Pinpoint the cell where the given text exists, returning its [x, y] midpoint coordinate. 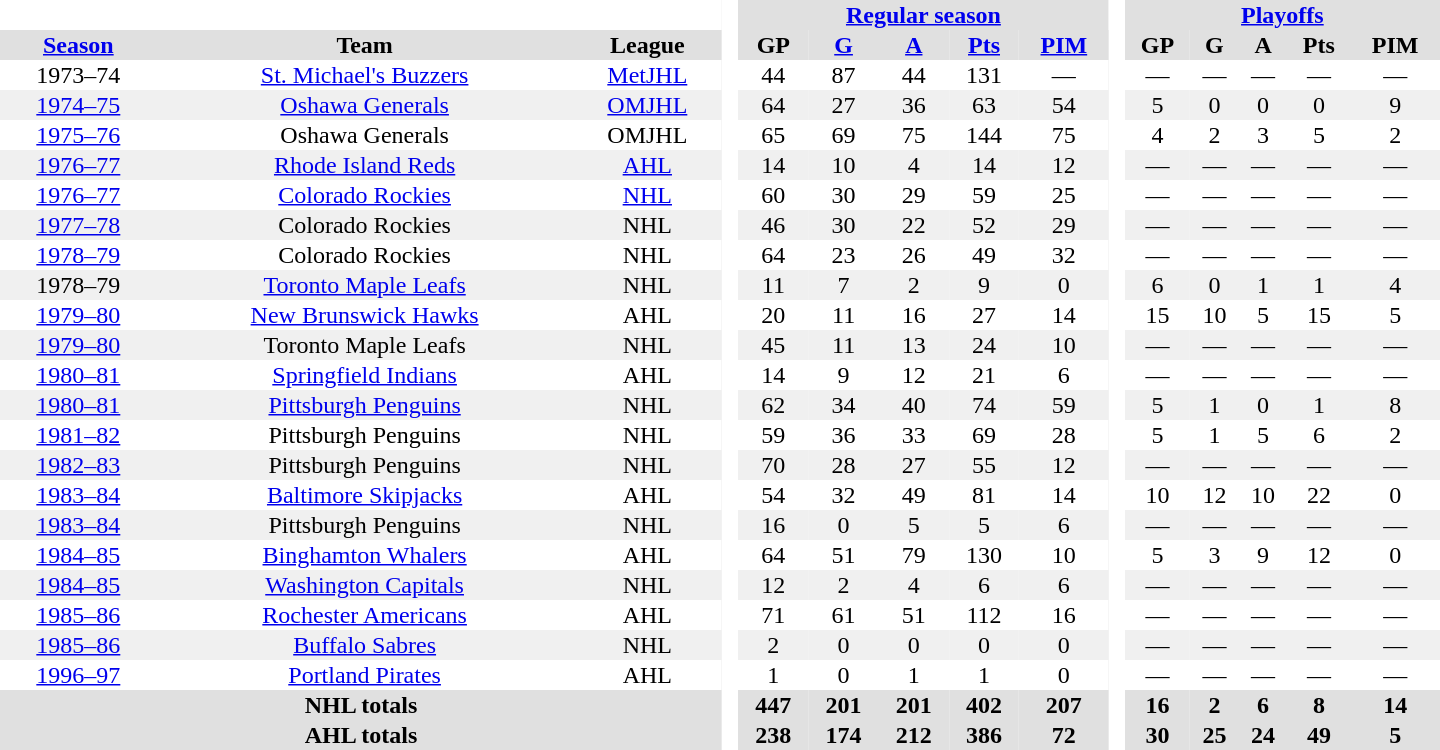
40 [914, 405]
70 [773, 465]
21 [984, 375]
74 [984, 405]
386 [984, 735]
238 [773, 735]
20 [773, 315]
Rochester Americans [365, 615]
79 [914, 555]
New Brunswick Hawks [365, 315]
130 [984, 555]
212 [914, 735]
207 [1064, 705]
13 [914, 345]
7 [843, 285]
Team [365, 45]
447 [773, 705]
Buffalo Sabres [365, 645]
174 [843, 735]
AHL totals [361, 735]
55 [984, 465]
Baltimore Skipjacks [365, 495]
Springfield Indians [365, 375]
45 [773, 345]
87 [843, 75]
63 [984, 105]
61 [843, 615]
1977–78 [78, 225]
1974–75 [78, 105]
NHL totals [361, 705]
Playoffs [1282, 15]
League [648, 45]
34 [843, 405]
46 [773, 225]
Rhode Island Reds [365, 165]
65 [773, 135]
Regular season [923, 15]
Portland Pirates [365, 675]
112 [984, 615]
St. Michael's Buzzers [365, 75]
1975–76 [78, 135]
Binghamton Whalers [365, 555]
144 [984, 135]
62 [773, 405]
81 [984, 495]
72 [1064, 735]
MetJHL [648, 75]
1981–82 [78, 435]
33 [914, 435]
60 [773, 195]
Washington Capitals [365, 585]
1996–97 [78, 675]
Season [78, 45]
1982–83 [78, 465]
26 [914, 255]
131 [984, 75]
23 [843, 255]
52 [984, 225]
402 [984, 705]
71 [773, 615]
1973–74 [78, 75]
